Determine the (x, y) coordinate at the center of the cell enclosing the given text.  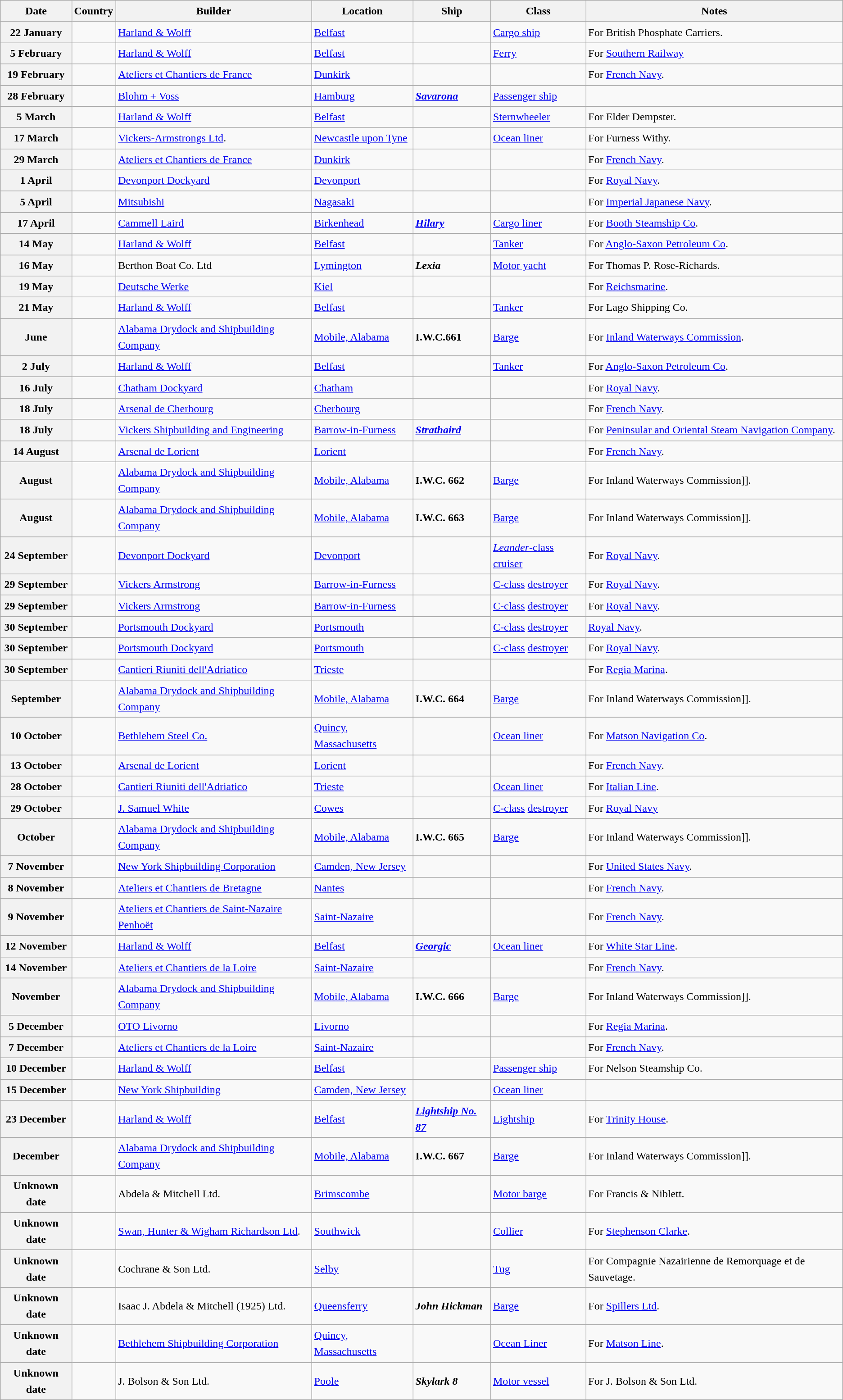
For Royal Navy (714, 808)
Swan, Hunter & Wigham Richardson Ltd. (213, 1232)
I.W.C. 663 (452, 518)
October (36, 837)
For Imperial Japanese Navy. (714, 202)
17 March (36, 138)
December (36, 1157)
For Francis & Niblett. (714, 1194)
24 September (36, 555)
Cowes (362, 808)
Motor vessel (538, 1381)
New York Shipbuilding Corporation (213, 867)
Cargo liner (538, 223)
Country (94, 11)
Nagasaki (362, 202)
J. Bolson & Son Ltd. (213, 1381)
For Elder Dempster. (714, 117)
Livorno (362, 1026)
J. Samuel White (213, 808)
For British Phosphate Carriers. (714, 32)
Southwick (362, 1232)
For Stephenson Clarke. (714, 1232)
29 October (36, 808)
For Peninsular and Oriental Steam Navigation Company. (714, 430)
For Booth Steamship Co. (714, 223)
19 February (36, 75)
For Spillers Ltd. (714, 1306)
10 October (36, 736)
7 December (36, 1047)
Bethlehem Shipbuilding Corporation (213, 1343)
Ferry (538, 53)
For White Star Line. (714, 946)
For Furness Withy. (714, 138)
Lightship No. 87 (452, 1119)
New York Shipbuilding (213, 1090)
For Lago Shipping Co. (714, 308)
17 April (36, 223)
Builder (213, 11)
Collier (538, 1232)
I.W.C. 664 (452, 699)
Tug (538, 1268)
Cochrane & Son Ltd. (213, 1268)
21 May (36, 308)
7 November (36, 867)
16 May (36, 266)
Leander-class cruiser (538, 555)
Nantes (362, 887)
Chatham (362, 387)
Ship (452, 11)
28 October (36, 786)
Date (36, 11)
5 February (36, 53)
Isaac J. Abdela & Mitchell (1925) Ltd. (213, 1306)
Royal Navy. (714, 627)
Hamburg (362, 95)
2 July (36, 367)
For Nelson Steamship Co. (714, 1068)
OTO Livorno (213, 1026)
I.W.C. 667 (452, 1157)
Ocean Liner (538, 1343)
Motor barge (538, 1194)
For Inland Waterways Commission. (714, 337)
Skylark 8 (452, 1381)
Class (538, 11)
Poole (362, 1381)
Blohm + Voss (213, 95)
John Hickman (452, 1306)
Deutsche Werke (213, 286)
Brimscombe (362, 1194)
For J. Bolson & Son Ltd. (714, 1381)
5 March (36, 117)
5 April (36, 202)
Motor yacht (538, 266)
19 May (36, 286)
Lightship (538, 1119)
For Southern Railway (714, 53)
29 March (36, 159)
June (36, 337)
September (36, 699)
12 November (36, 946)
Hilary (452, 223)
Berthon Boat Co. Ltd (213, 266)
Ateliers et Chantiers de Saint-Nazaire Penhoët (213, 917)
13 October (36, 766)
For Compagnie Nazairienne de Remorquage et de Sauvetage. (714, 1268)
For Matson Navigation Co. (714, 736)
Cammell Laird (213, 223)
Chatham Dockyard (213, 387)
Notes (714, 11)
Mitsubishi (213, 202)
For Thomas P. Rose-Richards. (714, 266)
1 April (36, 180)
8 November (36, 887)
16 July (36, 387)
For Reichsmarine. (714, 286)
I.W.C. 662 (452, 480)
9 November (36, 917)
November (36, 996)
Vickers Shipbuilding and Engineering (213, 430)
I.W.C.661 (452, 337)
Ateliers et Chantiers de Bretagne (213, 887)
5 December (36, 1026)
I.W.C. 665 (452, 837)
10 December (36, 1068)
Georgic (452, 946)
Strathaird (452, 430)
For Italian Line. (714, 786)
28 February (36, 95)
Location (362, 11)
For Matson Line. (714, 1343)
22 January (36, 32)
14 May (36, 244)
Arsenal de Cherbourg (213, 409)
15 December (36, 1090)
Vickers-Armstrongs Ltd. (213, 138)
Sternwheeler (538, 117)
23 December (36, 1119)
For United States Navy. (714, 867)
14 November (36, 968)
14 August (36, 451)
Birkenhead (362, 223)
Lexia (452, 266)
Newcastle upon Tyne (362, 138)
Queensferry (362, 1306)
Kiel (362, 286)
Selby (362, 1268)
Bethlehem Steel Co. (213, 736)
Cargo ship (538, 32)
Abdela & Mitchell Ltd. (213, 1194)
Cherbourg (362, 409)
I.W.C. 666 (452, 996)
For Trinity House. (714, 1119)
Savarona (452, 95)
Lymington (362, 266)
